Search for the cell housing the specified text and yield its [X, Y] center coordinate. 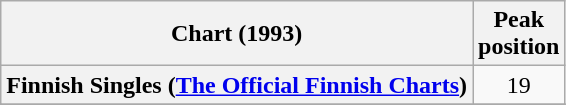
Finnish Singles (The Official Finnish Charts) [237, 85]
Chart (1993) [237, 34]
Peakposition [519, 34]
19 [519, 85]
